From the cell containing the given text, extract its center point as [X, Y] coordinate. 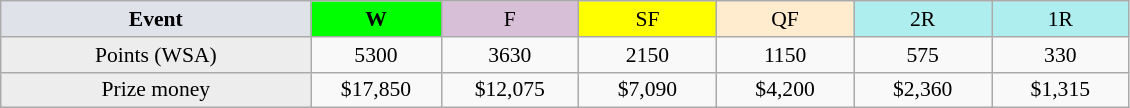
Event [156, 19]
3630 [510, 55]
SF [648, 19]
1R [1061, 19]
5300 [376, 55]
$7,090 [648, 90]
2R [923, 19]
330 [1061, 55]
Points (WSA) [156, 55]
W [376, 19]
1150 [785, 55]
575 [923, 55]
$2,360 [923, 90]
$1,315 [1061, 90]
$17,850 [376, 90]
F [510, 19]
2150 [648, 55]
QF [785, 19]
Prize money [156, 90]
$12,075 [510, 90]
$4,200 [785, 90]
